Capture the cell that displays the provided text and extract its (X, Y) central coordinate. 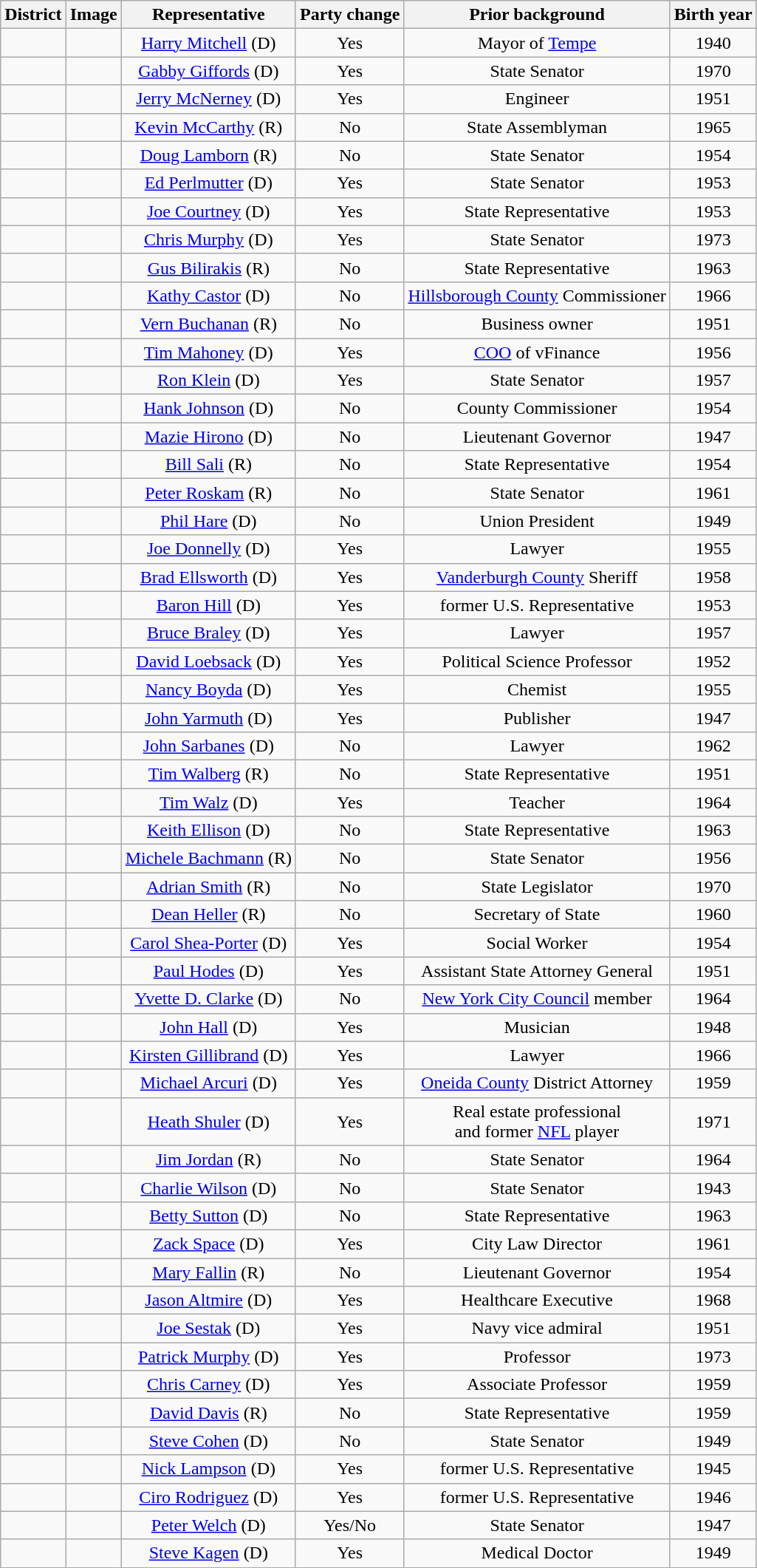
Jason Altmire (D) (208, 1301)
Jim Jordan (R) (208, 1159)
New York City Council member (537, 999)
Yes/No (349, 1525)
Paul Hodes (D) (208, 971)
John Sarbanes (D) (208, 746)
Real estate professionaland former NFL player (537, 1122)
Teacher (537, 802)
Ciro Rodriguez (D) (208, 1497)
Image (93, 15)
Union President (537, 521)
Steve Cohen (D) (208, 1441)
Associate Professor (537, 1385)
1965 (713, 127)
1948 (713, 1027)
Vern Buchanan (R) (208, 324)
Business owner (537, 324)
Healthcare Executive (537, 1301)
Party change (349, 15)
Ed Perlmutter (D) (208, 183)
1971 (713, 1122)
Brad Ellsworth (D) (208, 577)
Zack Space (D) (208, 1244)
Musician (537, 1027)
Steve Kagen (D) (208, 1553)
Dean Heller (R) (208, 915)
State Assemblyman (537, 127)
John Hall (D) (208, 1027)
Peter Roskam (R) (208, 493)
Michele Bachmann (R) (208, 859)
Political Science Professor (537, 661)
John Yarmuth (D) (208, 717)
Tim Walberg (R) (208, 774)
Chemist (537, 689)
County Commissioner (537, 409)
Nick Lampson (D) (208, 1469)
Vanderburgh County Sheriff (537, 577)
Tim Walz (D) (208, 802)
Medical Doctor (537, 1553)
Prior background (537, 15)
Michael Arcuri (D) (208, 1083)
Gus Bilirakis (R) (208, 267)
Chris Murphy (D) (208, 239)
1945 (713, 1469)
Adrian Smith (R) (208, 887)
Charlie Wilson (D) (208, 1187)
1940 (713, 43)
Harry Mitchell (D) (208, 43)
Oneida County District Attorney (537, 1083)
Professor (537, 1357)
Gabby Giffords (D) (208, 71)
Mary Fallin (R) (208, 1272)
1962 (713, 746)
Secretary of State (537, 915)
Representative (208, 15)
Mayor of Tempe (537, 43)
Bill Sali (R) (208, 465)
Joe Donnelly (D) (208, 549)
Kevin McCarthy (R) (208, 127)
State Legislator (537, 887)
Hillsborough County Commissioner (537, 296)
District (33, 15)
Patrick Murphy (D) (208, 1357)
Hank Johnson (D) (208, 409)
David Davis (R) (208, 1413)
COO of vFinance (537, 352)
Navy vice admiral (537, 1329)
David Loebsack (D) (208, 661)
1952 (713, 661)
Keith Ellison (D) (208, 831)
Bruce Braley (D) (208, 633)
Publisher (537, 717)
Social Worker (537, 943)
Tim Mahoney (D) (208, 352)
Birth year (713, 15)
City Law Director (537, 1244)
Joe Courtney (D) (208, 211)
Joe Sestak (D) (208, 1329)
1960 (713, 915)
Kirsten Gillibrand (D) (208, 1055)
Betty Sutton (D) (208, 1216)
Baron Hill (D) (208, 605)
Heath Shuler (D) (208, 1122)
1943 (713, 1187)
Mazie Hirono (D) (208, 437)
Doug Lamborn (R) (208, 155)
Kathy Castor (D) (208, 296)
Carol Shea-Porter (D) (208, 943)
1946 (713, 1497)
Phil Hare (D) (208, 521)
Nancy Boyda (D) (208, 689)
Jerry McNerney (D) (208, 99)
1968 (713, 1301)
Assistant State Attorney General (537, 971)
Peter Welch (D) (208, 1525)
Chris Carney (D) (208, 1385)
1958 (713, 577)
Yvette D. Clarke (D) (208, 999)
Engineer (537, 99)
Ron Klein (D) (208, 381)
